From the cell containing the given text, extract its center point as (x, y) coordinate. 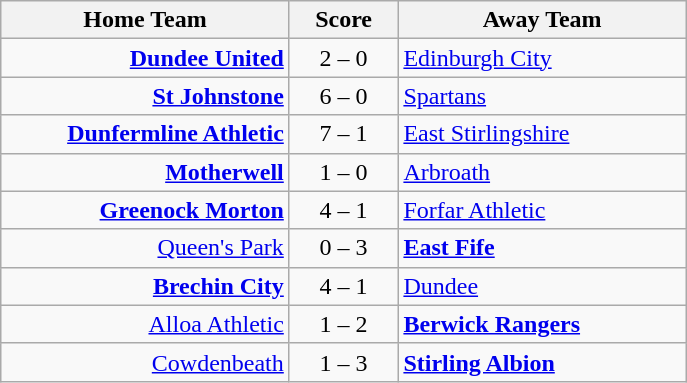
1 – 0 (344, 172)
Dundee United (146, 58)
1 – 3 (344, 362)
0 – 3 (344, 248)
Dundee (542, 286)
2 – 0 (344, 58)
East Fife (542, 248)
Cowdenbeath (146, 362)
Berwick Rangers (542, 324)
1 – 2 (344, 324)
Dunfermline Athletic (146, 134)
Home Team (146, 20)
Brechin City (146, 286)
Queen's Park (146, 248)
Motherwell (146, 172)
St Johnstone (146, 96)
East Stirlingshire (542, 134)
Greenock Morton (146, 210)
Arbroath (542, 172)
Away Team (542, 20)
7 – 1 (344, 134)
Edinburgh City (542, 58)
Score (344, 20)
Stirling Albion (542, 362)
6 – 0 (344, 96)
Alloa Athletic (146, 324)
Forfar Athletic (542, 210)
Spartans (542, 96)
